Provide the (X, Y) coordinate of the cell's center where the given text is located.  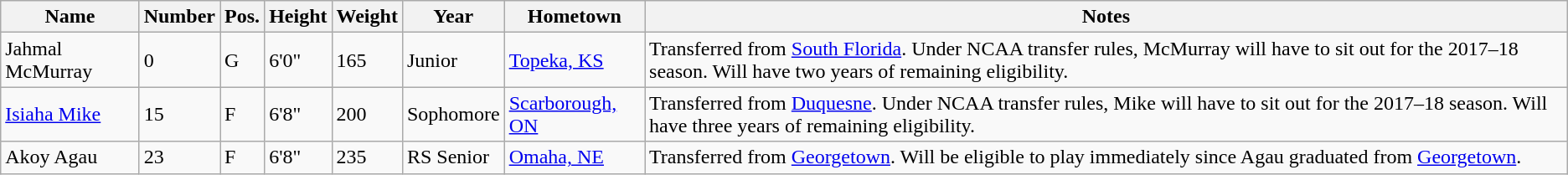
Number (179, 17)
Scarborough, ON (575, 114)
200 (367, 114)
Junior (453, 60)
Topeka, KS (575, 60)
Height (298, 17)
235 (367, 157)
Hometown (575, 17)
Akoy Agau (70, 157)
Year (453, 17)
Transferred from Georgetown. Will be eligible to play immediately since Agau graduated from Georgetown. (1106, 157)
Jahmal McMurray (70, 60)
Notes (1106, 17)
Omaha, NE (575, 157)
0 (179, 60)
RS Senior (453, 157)
Name (70, 17)
G (243, 60)
Isiaha Mike (70, 114)
Sophomore (453, 114)
Pos. (243, 17)
23 (179, 157)
165 (367, 60)
15 (179, 114)
Weight (367, 17)
6'0" (298, 60)
